Determine the (X, Y) coordinate at the center of the cell enclosing the given text.  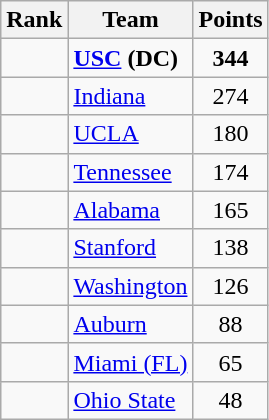
65 (230, 362)
Auburn (130, 324)
Points (230, 20)
138 (230, 248)
48 (230, 400)
Washington (130, 286)
Rank (34, 20)
126 (230, 286)
180 (230, 134)
Miami (FL) (130, 362)
88 (230, 324)
UCLA (130, 134)
USC (DC) (130, 58)
Tennessee (130, 172)
Indiana (130, 96)
174 (230, 172)
165 (230, 210)
274 (230, 96)
344 (230, 58)
Ohio State (130, 400)
Alabama (130, 210)
Stanford (130, 248)
Team (130, 20)
